Capture the cell that displays the provided text and extract its (X, Y) central coordinate. 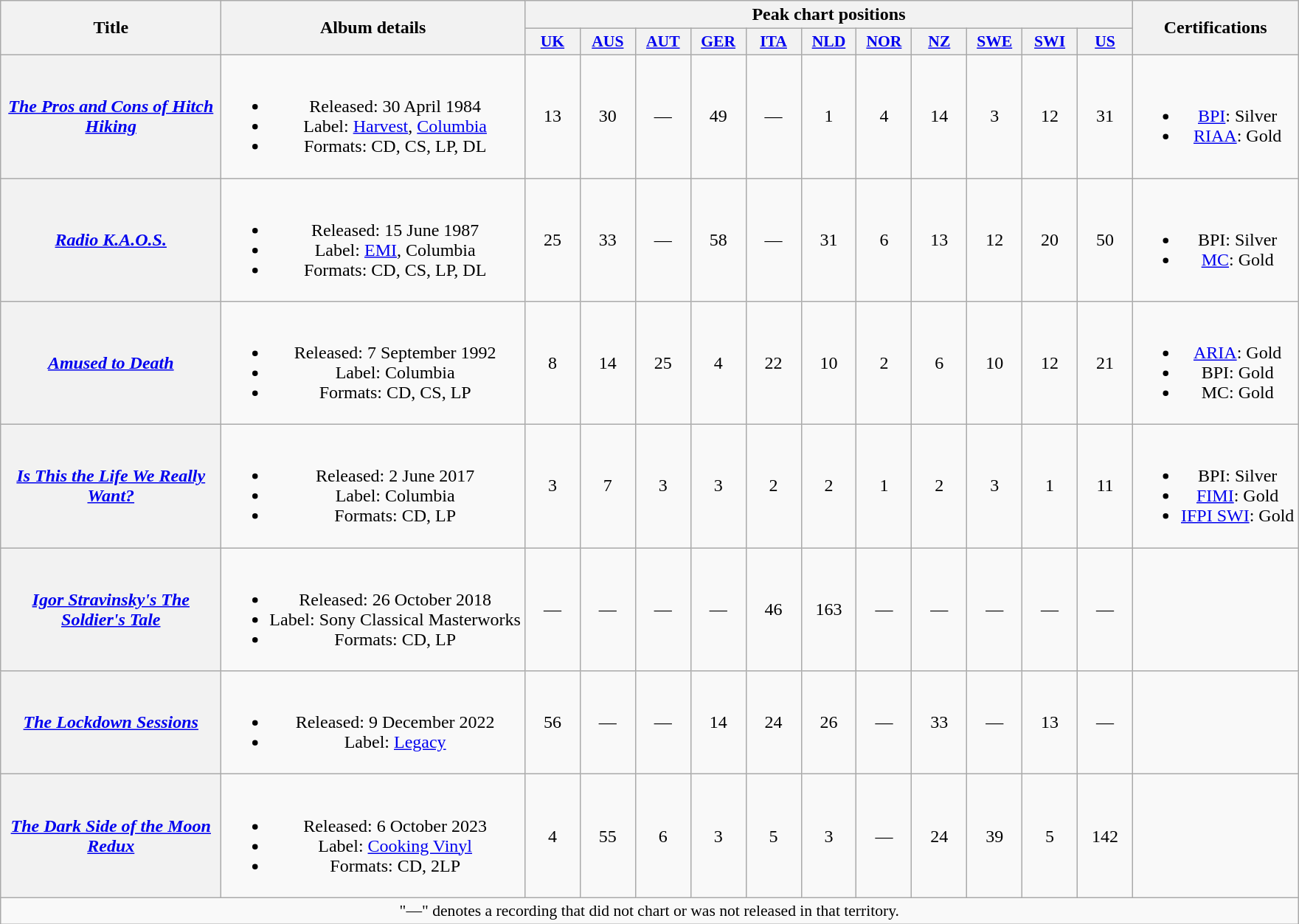
7 (608, 487)
20 (1050, 240)
142 (1105, 836)
163 (829, 609)
8 (552, 363)
BPI: SilverRIAA: Gold (1215, 117)
BPI: SilverMC: Gold (1215, 240)
Igor Stravinsky's The Soldier's Tale (111, 609)
58 (718, 240)
50 (1105, 240)
NLD (829, 42)
NOR (884, 42)
30 (608, 117)
Peak chart positions (828, 15)
AUS (608, 42)
Released: 2 June 2017Label: ColumbiaFormats: CD, LP (373, 487)
46 (773, 609)
BPI: SilverFIMI: GoldIFPI SWI: Gold (1215, 487)
Certifications (1215, 28)
39 (994, 836)
ARIA: GoldBPI: GoldMC: Gold (1215, 363)
SWE (994, 42)
Album details (373, 28)
Released: 26 October 2018Label: Sony Classical MasterworksFormats: CD, LP (373, 609)
Released: 30 April 1984Label: Harvest, ColumbiaFormats: CD, CS, LP, DL (373, 117)
NZ (940, 42)
US (1105, 42)
Is This the Life We Really Want? (111, 487)
Released: 15 June 1987Label: EMI, ColumbiaFormats: CD, CS, LP, DL (373, 240)
UK (552, 42)
26 (829, 723)
Released: 7 September 1992Label: ColumbiaFormats: CD, CS, LP (373, 363)
49 (718, 117)
"—" denotes a recording that did not chart or was not released in that territory. (649, 911)
GER (718, 42)
55 (608, 836)
22 (773, 363)
SWI (1050, 42)
Released: 9 December 2022Label: Legacy (373, 723)
56 (552, 723)
AUT (662, 42)
The Pros and Cons of Hitch Hiking (111, 117)
Released: 6 October 2023Label: Cooking VinylFormats: CD, 2LP (373, 836)
21 (1105, 363)
11 (1105, 487)
The Dark Side of the Moon Redux (111, 836)
Title (111, 28)
The Lockdown Sessions (111, 723)
Amused to Death (111, 363)
Radio K.A.O.S. (111, 240)
ITA (773, 42)
